Return the [X, Y] coordinate for the center point of the cell that contains the specified text.  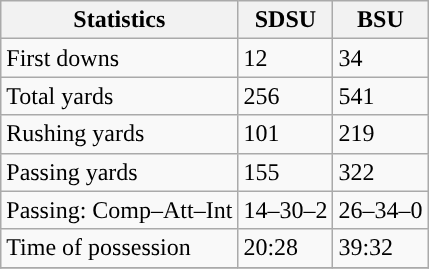
14–30–2 [286, 210]
Total yards [120, 96]
First downs [120, 58]
Rushing yards [120, 134]
Passing yards [120, 172]
256 [286, 96]
20:28 [286, 248]
SDSU [286, 20]
34 [380, 58]
39:32 [380, 248]
Time of possession [120, 248]
Passing: Comp–Att–Int [120, 210]
BSU [380, 20]
Statistics [120, 20]
541 [380, 96]
219 [380, 134]
26–34–0 [380, 210]
12 [286, 58]
101 [286, 134]
155 [286, 172]
322 [380, 172]
